Identify which cell holds the provided text, then report its (x, y) central coordinate. 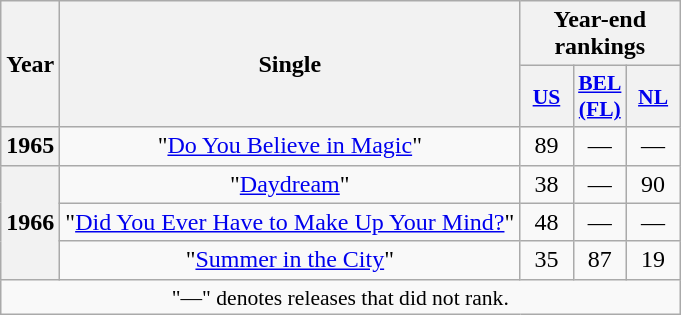
Single (290, 64)
NL (652, 96)
US (546, 96)
"Summer in the City" (290, 260)
89 (546, 146)
Year (30, 64)
48 (546, 222)
38 (546, 184)
Year-end rankings (600, 34)
"—" denotes releases that did not rank. (340, 297)
87 (600, 260)
35 (546, 260)
90 (652, 184)
"Did You Ever Have to Make Up Your Mind?" (290, 222)
1966 (30, 222)
19 (652, 260)
"Do You Believe in Magic" (290, 146)
"Daydream" (290, 184)
1965 (30, 146)
BEL(FL) (600, 96)
